Determine the [x, y] coordinate at the center of the cell enclosing the given text.  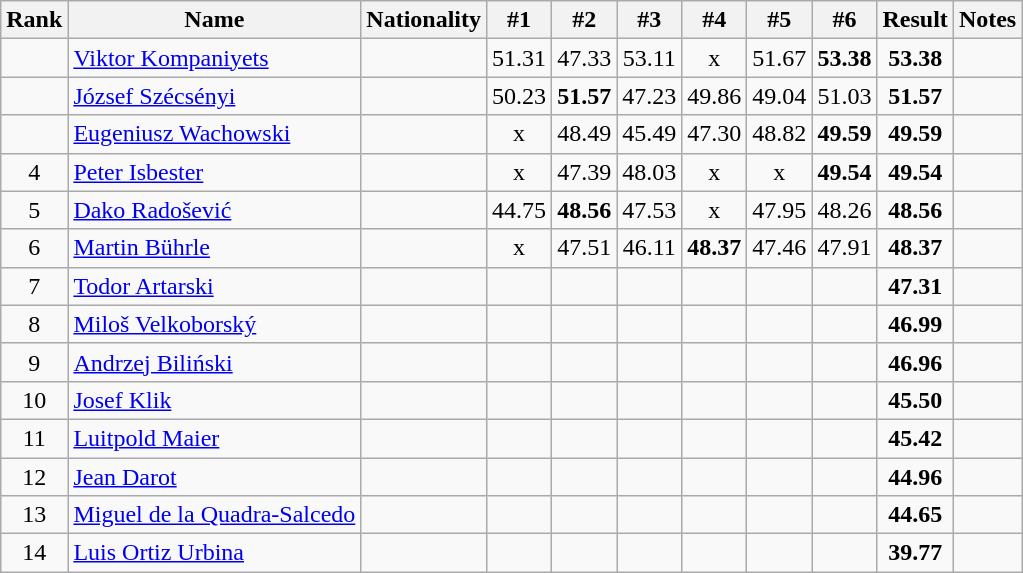
47.31 [915, 286]
47.46 [780, 248]
Dako Radošević [214, 210]
45.50 [915, 400]
Luitpold Maier [214, 438]
7 [34, 286]
Martin Bührle [214, 248]
12 [34, 477]
53.11 [650, 58]
Andrzej Biliński [214, 362]
4 [34, 172]
9 [34, 362]
47.53 [650, 210]
14 [34, 553]
Josef Klik [214, 400]
6 [34, 248]
47.51 [584, 248]
#2 [584, 20]
49.04 [780, 96]
Result [915, 20]
#3 [650, 20]
47.95 [780, 210]
46.11 [650, 248]
47.91 [844, 248]
50.23 [520, 96]
Viktor Kompaniyets [214, 58]
47.30 [714, 134]
8 [34, 324]
5 [34, 210]
48.49 [584, 134]
47.39 [584, 172]
Name [214, 20]
#6 [844, 20]
39.77 [915, 553]
Todor Artarski [214, 286]
11 [34, 438]
Nationality [424, 20]
Jean Darot [214, 477]
47.33 [584, 58]
45.49 [650, 134]
44.75 [520, 210]
Peter Isbester [214, 172]
48.82 [780, 134]
Miloš Velkoborský [214, 324]
Eugeniusz Wachowski [214, 134]
47.23 [650, 96]
10 [34, 400]
51.03 [844, 96]
51.67 [780, 58]
51.31 [520, 58]
#1 [520, 20]
Notes [987, 20]
48.26 [844, 210]
13 [34, 515]
44.96 [915, 477]
József Szécsényi [214, 96]
48.03 [650, 172]
46.99 [915, 324]
45.42 [915, 438]
Luis Ortiz Urbina [214, 553]
46.96 [915, 362]
Miguel de la Quadra-Salcedo [214, 515]
#4 [714, 20]
44.65 [915, 515]
49.86 [714, 96]
Rank [34, 20]
#5 [780, 20]
